Determine the (X, Y) coordinate at the center of the cell enclosing the given text.  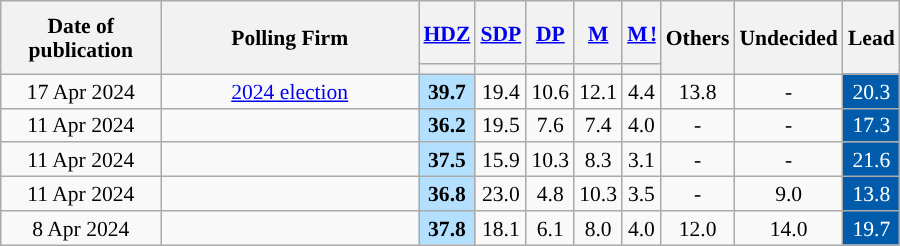
3.1 (642, 160)
15.9 (500, 160)
4.8 (550, 194)
9.0 (788, 194)
Others (698, 38)
12.0 (698, 228)
19.7 (872, 228)
12.1 (598, 91)
SDP (500, 32)
M (598, 32)
DP (550, 32)
39.7 (446, 91)
4.4 (642, 91)
18.1 (500, 228)
2024 election (290, 91)
10.6 (550, 91)
M ! (642, 32)
14.0 (788, 228)
7.6 (550, 125)
HDZ (446, 32)
Undecided (788, 38)
8.0 (598, 228)
21.6 (872, 160)
23.0 (500, 194)
36.2 (446, 125)
37.8 (446, 228)
20.3 (872, 91)
17.3 (872, 125)
7.4 (598, 125)
Polling Firm (290, 38)
3.5 (642, 194)
36.8 (446, 194)
8.3 (598, 160)
37.5 (446, 160)
8 Apr 2024 (81, 228)
Date of publication (81, 38)
6.1 (550, 228)
19.5 (500, 125)
Lead (872, 38)
17 Apr 2024 (81, 91)
19.4 (500, 91)
